Determine the [x, y] coordinate at the center of the cell enclosing the given text.  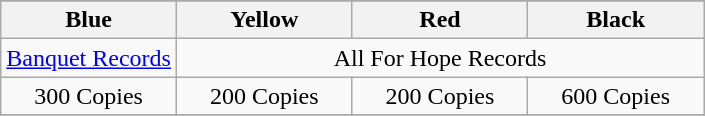
Red [440, 20]
600 Copies [616, 96]
Banquet Records [89, 58]
300 Copies [89, 96]
All For Hope Records [440, 58]
Yellow [264, 20]
Blue [89, 20]
Black [616, 20]
